Identify which cell holds the provided text, then report its (X, Y) central coordinate. 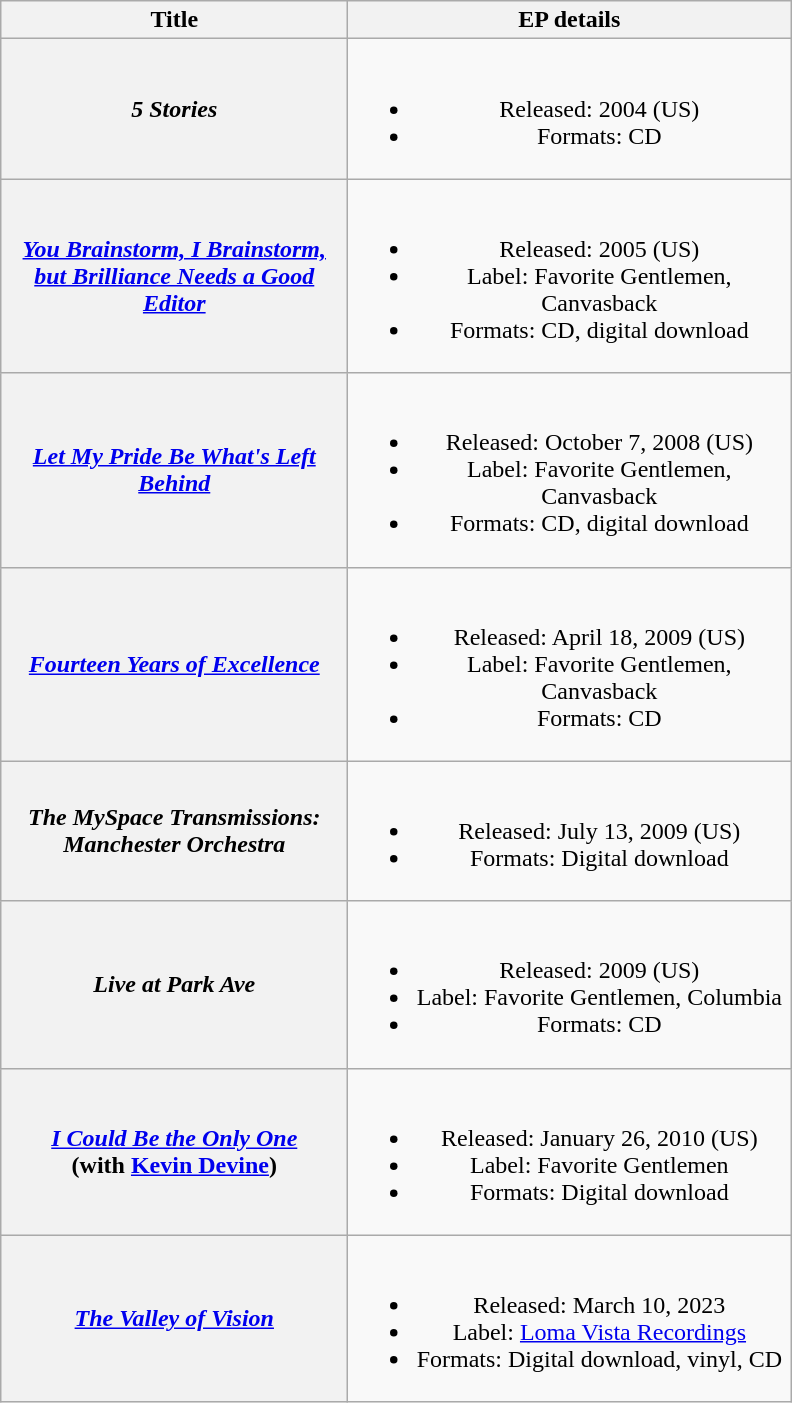
Released: 2004 (US)Formats: CD (570, 109)
Released: October 7, 2008 (US)Label: Favorite Gentlemen, CanvasbackFormats: CD, digital download (570, 470)
Released: April 18, 2009 (US)Label: Favorite Gentlemen, CanvasbackFormats: CD (570, 664)
The Valley of Vision (174, 1318)
Title (174, 20)
Released: March 10, 2023Label: Loma Vista RecordingsFormats: Digital download, vinyl, CD (570, 1318)
Released: January 26, 2010 (US)Label: Favorite GentlemenFormats: Digital download (570, 1152)
Released: July 13, 2009 (US)Formats: Digital download (570, 831)
EP details (570, 20)
Live at Park Ave (174, 984)
You Brainstorm, I Brainstorm, but Brilliance Needs a Good Editor (174, 276)
Released: 2005 (US)Label: Favorite Gentlemen, CanvasbackFormats: CD, digital download (570, 276)
Fourteen Years of Excellence (174, 664)
5 Stories (174, 109)
Released: 2009 (US)Label: Favorite Gentlemen, ColumbiaFormats: CD (570, 984)
I Could Be the Only One(with Kevin Devine) (174, 1152)
The MySpace Transmissions: Manchester Orchestra (174, 831)
Let My Pride Be What's Left Behind (174, 470)
